From the cell containing the given text, extract its center point as [X, Y] coordinate. 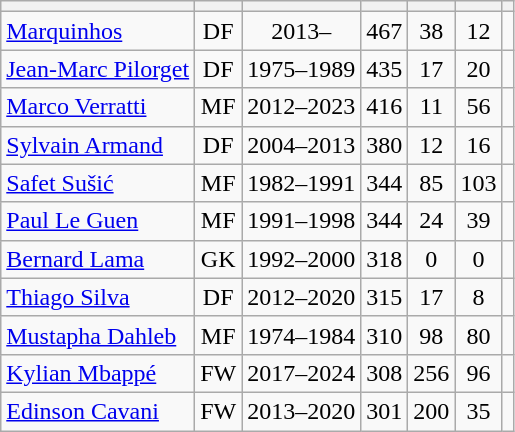
Marco Verratti [98, 107]
308 [384, 373]
Marquinhos [98, 31]
Edinson Cavani [98, 411]
2017–2024 [302, 373]
2012–2023 [302, 107]
2012–2020 [302, 297]
318 [384, 259]
38 [432, 31]
1991–1998 [302, 221]
Safet Sušić [98, 183]
8 [478, 297]
35 [478, 411]
Jean-Marc Pilorget [98, 69]
80 [478, 335]
103 [478, 183]
98 [432, 335]
200 [432, 411]
315 [384, 297]
85 [432, 183]
416 [384, 107]
310 [384, 335]
GK [218, 259]
96 [478, 373]
256 [432, 373]
16 [478, 145]
20 [478, 69]
2004–2013 [302, 145]
1974–1984 [302, 335]
380 [384, 145]
2013–2020 [302, 411]
Kylian Mbappé [98, 373]
39 [478, 221]
435 [384, 69]
Thiago Silva [98, 297]
1982–1991 [302, 183]
11 [432, 107]
1975–1989 [302, 69]
Paul Le Guen [98, 221]
2013– [302, 31]
Bernard Lama [98, 259]
24 [432, 221]
Mustapha Dahleb [98, 335]
Sylvain Armand [98, 145]
467 [384, 31]
56 [478, 107]
301 [384, 411]
1992–2000 [302, 259]
